Search for the cell housing the specified text and yield its [X, Y] center coordinate. 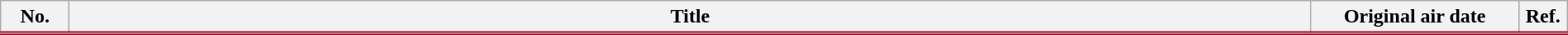
No. [35, 17]
Original air date [1414, 17]
Title [690, 17]
Ref. [1543, 17]
